Identify which cell holds the provided text, then report its [X, Y] central coordinate. 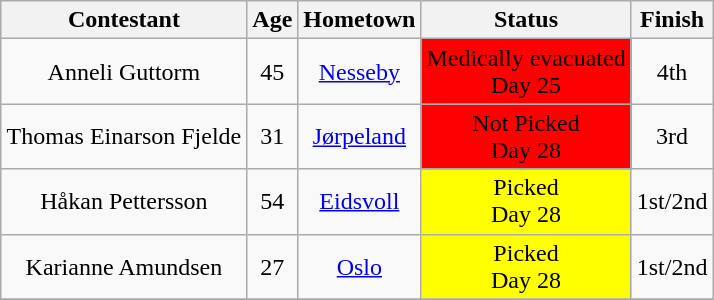
4th [672, 72]
Medically evacuatedDay 25 [526, 72]
3rd [672, 136]
Age [272, 20]
Hometown [360, 20]
Thomas Einarson Fjelde [124, 136]
Oslo [360, 266]
54 [272, 202]
Håkan Pettersson [124, 202]
Nesseby [360, 72]
Jørpeland [360, 136]
Eidsvoll [360, 202]
Status [526, 20]
27 [272, 266]
Not PickedDay 28 [526, 136]
Anneli Guttorm [124, 72]
Finish [672, 20]
Contestant [124, 20]
Karianne Amundsen [124, 266]
45 [272, 72]
31 [272, 136]
